Provide the [x, y] coordinate of the cell's center where the given text is located.  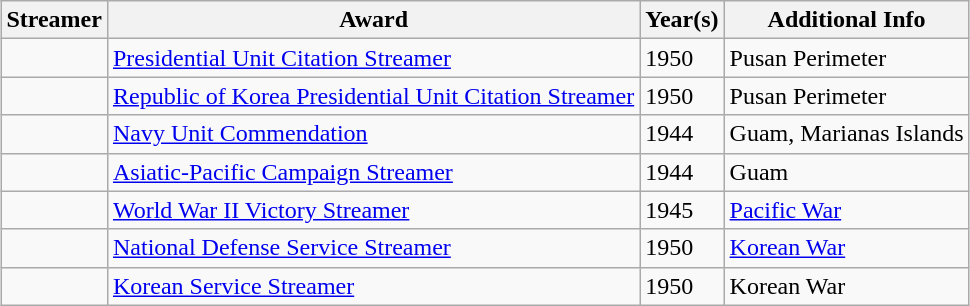
World War II Victory Streamer [373, 210]
Year(s) [682, 20]
1945 [682, 210]
Streamer [54, 20]
National Defense Service Streamer [373, 248]
Asiatic-Pacific Campaign Streamer [373, 172]
Navy Unit Commendation [373, 134]
Award [373, 20]
Korean Service Streamer [373, 286]
Additional Info [846, 20]
Guam [846, 172]
Guam, Marianas Islands [846, 134]
Pacific War [846, 210]
Republic of Korea Presidential Unit Citation Streamer [373, 96]
Presidential Unit Citation Streamer [373, 58]
